Return the (x, y) coordinate for the center point of the cell that contains the specified text.  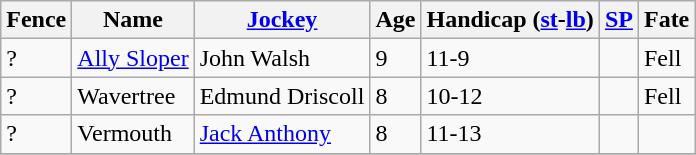
10-12 (510, 96)
SP (618, 20)
John Walsh (282, 58)
Edmund Driscoll (282, 96)
11-9 (510, 58)
Handicap (st-lb) (510, 20)
Vermouth (133, 134)
Wavertree (133, 96)
Jockey (282, 20)
11-13 (510, 134)
Fence (36, 20)
Age (396, 20)
Ally Sloper (133, 58)
Fate (666, 20)
Jack Anthony (282, 134)
9 (396, 58)
Name (133, 20)
